Locate the cell with the specified text and output its (x, y) center coordinate. 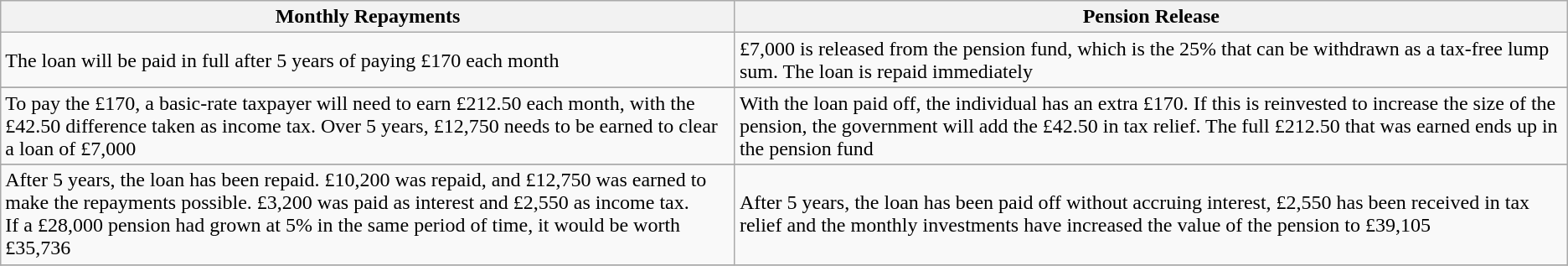
Monthly Repayments (369, 17)
£7,000 is released from the pension fund, which is the 25% that can be withdrawn as a tax-free lump sum. The loan is repaid immediately (1151, 60)
The loan will be paid in full after 5 years of paying £170 each month (369, 60)
Pension Release (1151, 17)
